Provide the (X, Y) coordinate of the cell's center where the given text is located.  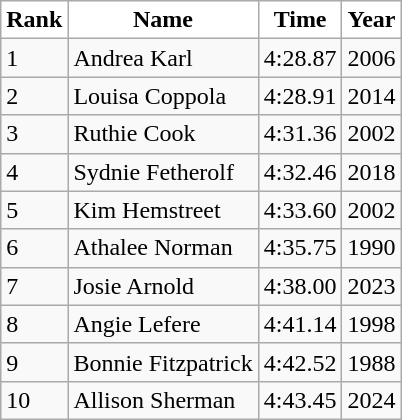
4:35.75 (300, 248)
4:31.36 (300, 134)
Allison Sherman (163, 400)
4:33.60 (300, 210)
2014 (372, 96)
4:28.87 (300, 58)
3 (34, 134)
4:42.52 (300, 362)
Andrea Karl (163, 58)
Kim Hemstreet (163, 210)
Louisa Coppola (163, 96)
2024 (372, 400)
Angie Lefere (163, 324)
1998 (372, 324)
Sydnie Fetherolf (163, 172)
4:41.14 (300, 324)
Rank (34, 20)
4:38.00 (300, 286)
2018 (372, 172)
1 (34, 58)
5 (34, 210)
Bonnie Fitzpatrick (163, 362)
2 (34, 96)
Josie Arnold (163, 286)
10 (34, 400)
8 (34, 324)
9 (34, 362)
6 (34, 248)
Year (372, 20)
1988 (372, 362)
1990 (372, 248)
4:43.45 (300, 400)
4:32.46 (300, 172)
2006 (372, 58)
4 (34, 172)
2023 (372, 286)
Time (300, 20)
7 (34, 286)
4:28.91 (300, 96)
Athalee Norman (163, 248)
Ruthie Cook (163, 134)
Name (163, 20)
